Find where the given text appears and provide that cell's center as [x, y] coordinate. 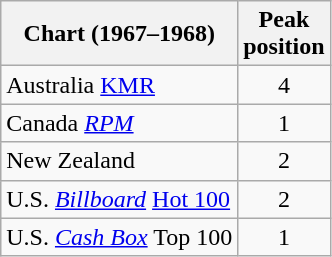
U.S. Cash Box Top 100 [120, 237]
U.S. Billboard Hot 100 [120, 199]
Canada RPM [120, 123]
Chart (1967–1968) [120, 34]
Peakposition [284, 34]
New Zealand [120, 161]
4 [284, 85]
Australia KMR [120, 85]
